Return the [X, Y] coordinate for the center point of the cell that contains the specified text.  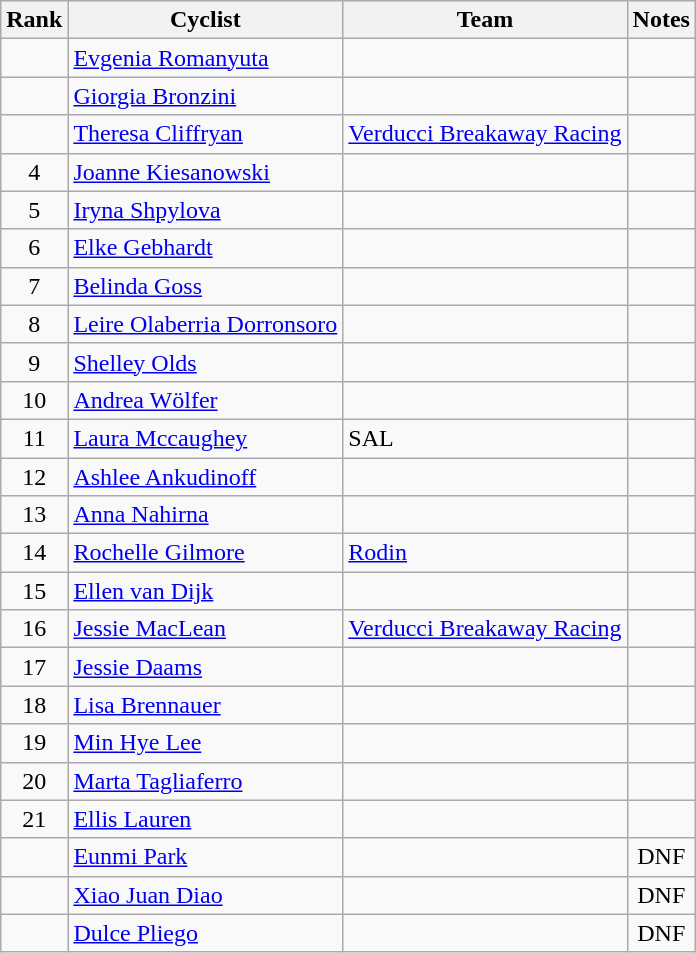
17 [34, 667]
Rank [34, 20]
Min Hye Lee [206, 743]
Giorgia Bronzini [206, 96]
6 [34, 248]
16 [34, 629]
10 [34, 400]
19 [34, 743]
13 [34, 515]
Team [485, 20]
11 [34, 438]
Notes [661, 20]
Jessie Daams [206, 667]
Cyclist [206, 20]
8 [34, 324]
Anna Nahirna [206, 515]
Dulce Pliego [206, 933]
Belinda Goss [206, 286]
Lisa Brennauer [206, 705]
Rodin [485, 553]
SAL [485, 438]
Andrea Wölfer [206, 400]
9 [34, 362]
Jessie MacLean [206, 629]
Elke Gebhardt [206, 248]
15 [34, 591]
Marta Tagliaferro [206, 781]
Theresa Cliffryan [206, 134]
Rochelle Gilmore [206, 553]
Iryna Shpylova [206, 210]
Ellen van Dijk [206, 591]
14 [34, 553]
5 [34, 210]
Joanne Kiesanowski [206, 172]
Laura Mccaughey [206, 438]
Shelley Olds [206, 362]
4 [34, 172]
18 [34, 705]
Evgenia Romanyuta [206, 58]
Ellis Lauren [206, 819]
Eunmi Park [206, 857]
7 [34, 286]
12 [34, 477]
20 [34, 781]
21 [34, 819]
Xiao Juan Diao [206, 895]
Leire Olaberria Dorronsoro [206, 324]
Ashlee Ankudinoff [206, 477]
